From the cell containing the given text, extract its center point as (X, Y) coordinate. 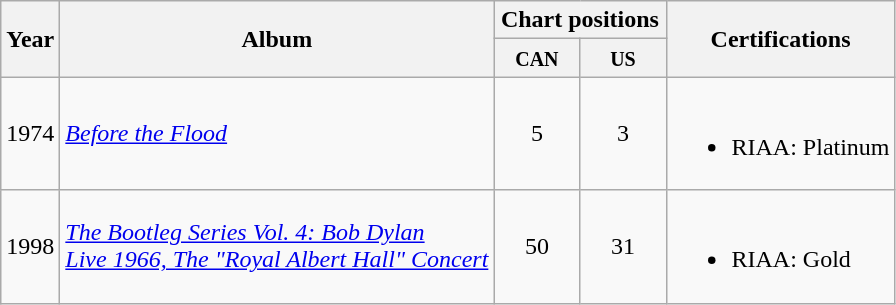
50 (537, 246)
Chart positions (580, 20)
RIAA: Gold (780, 246)
RIAA: Platinum (780, 134)
1974 (30, 134)
31 (623, 246)
3 (623, 134)
The Bootleg Series Vol. 4: Bob DylanLive 1966, The "Royal Albert Hall" Concert (277, 246)
1998 (30, 246)
5 (537, 134)
Album (277, 39)
Year (30, 39)
CAN (537, 58)
Before the Flood (277, 134)
US (623, 58)
Certifications (780, 39)
